Identify which cell holds the provided text, then report its [X, Y] central coordinate. 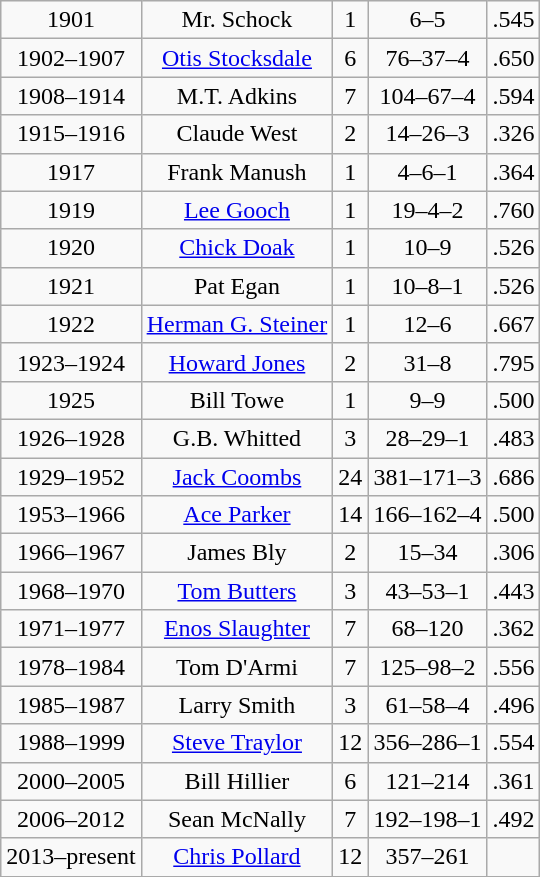
Sean McNally [237, 819]
G.B. Whitted [237, 438]
121–214 [428, 781]
Tom D'Armi [237, 667]
Bill Towe [237, 400]
1920 [71, 248]
Tom Butters [237, 591]
1988–1999 [71, 743]
.306 [514, 553]
.496 [514, 705]
1901 [71, 20]
24 [350, 477]
4–6–1 [428, 172]
.650 [514, 58]
Steve Traylor [237, 743]
6–5 [428, 20]
1985–1987 [71, 705]
Ace Parker [237, 515]
Chris Pollard [237, 857]
1978–1984 [71, 667]
125–98–2 [428, 667]
.795 [514, 362]
Enos Slaughter [237, 629]
1923–1924 [71, 362]
Bill Hillier [237, 781]
Chick Doak [237, 248]
28–29–1 [428, 438]
Claude West [237, 134]
2013–present [71, 857]
.362 [514, 629]
1915–1916 [71, 134]
2006–2012 [71, 819]
14 [350, 515]
68–120 [428, 629]
.686 [514, 477]
.760 [514, 210]
Pat Egan [237, 286]
.361 [514, 781]
.483 [514, 438]
Lee Gooch [237, 210]
1966–1967 [71, 553]
104–67–4 [428, 96]
166–162–4 [428, 515]
1902–1907 [71, 58]
61–58–4 [428, 705]
356–286–1 [428, 743]
14–26–3 [428, 134]
.556 [514, 667]
381–171–3 [428, 477]
1953–1966 [71, 515]
357–261 [428, 857]
Herman G. Steiner [237, 324]
Mr. Schock [237, 20]
9–9 [428, 400]
.364 [514, 172]
.326 [514, 134]
1921 [71, 286]
76–37–4 [428, 58]
James Bly [237, 553]
2000–2005 [71, 781]
1919 [71, 210]
M.T. Adkins [237, 96]
15–34 [428, 553]
Jack Coombs [237, 477]
Frank Manush [237, 172]
Larry Smith [237, 705]
.443 [514, 591]
19–4–2 [428, 210]
31–8 [428, 362]
43–53–1 [428, 591]
.545 [514, 20]
12–6 [428, 324]
1968–1970 [71, 591]
Howard Jones [237, 362]
192–198–1 [428, 819]
.492 [514, 819]
10–8–1 [428, 286]
Otis Stocksdale [237, 58]
.667 [514, 324]
1925 [71, 400]
1908–1914 [71, 96]
1971–1977 [71, 629]
.594 [514, 96]
1926–1928 [71, 438]
10–9 [428, 248]
1922 [71, 324]
1917 [71, 172]
.554 [514, 743]
1929–1952 [71, 477]
